Return [x, y] of the center of cell containing provided text 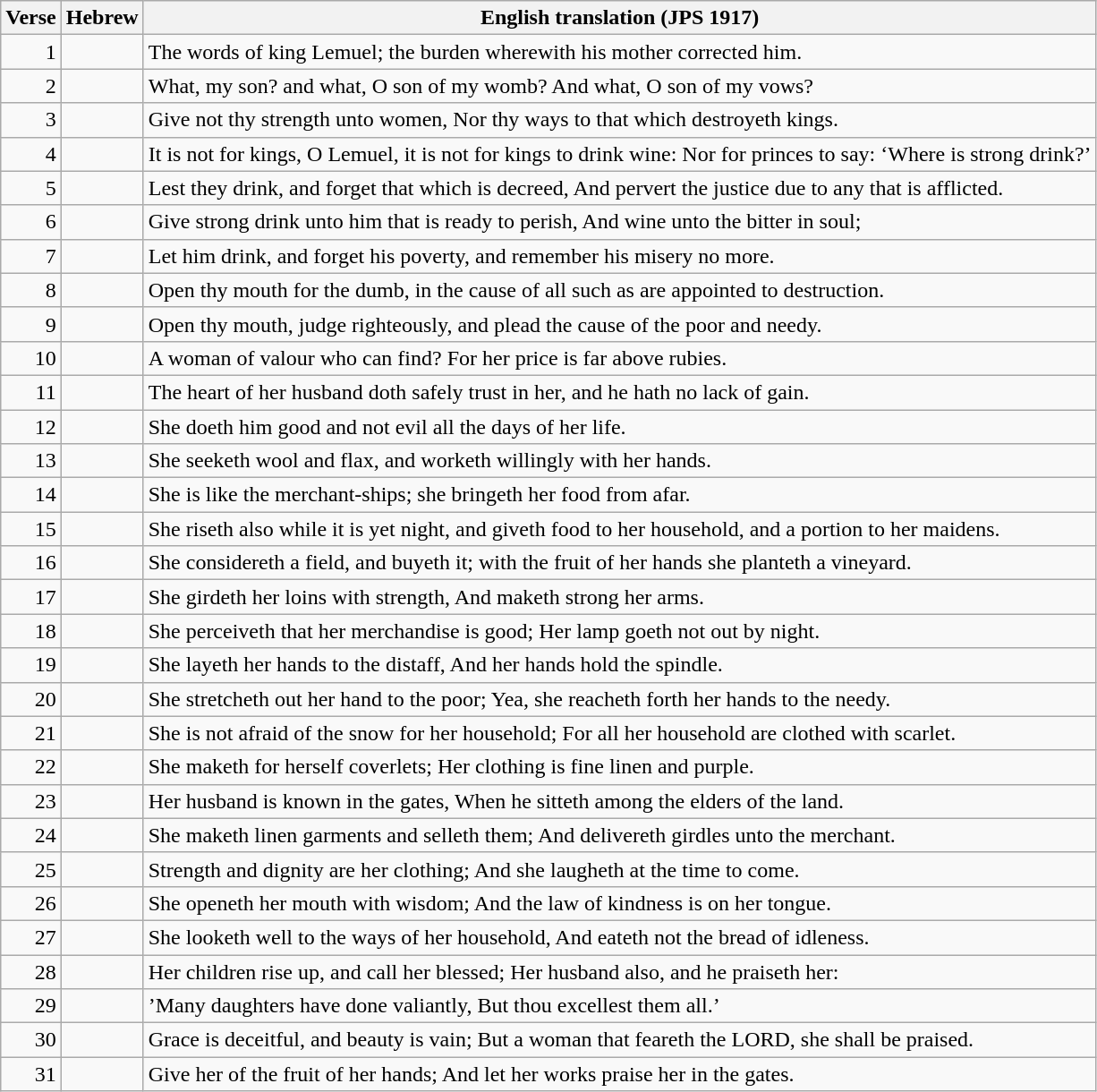
5 [31, 188]
She layeth her hands to the distaff, And her hands hold the spindle. [619, 665]
The words of king Lemuel; the burden wherewith his mother corrected him. [619, 52]
3 [31, 120]
She stretcheth out her hand to the poor; Yea, she reacheth forth her hands to the needy. [619, 699]
8 [31, 290]
She considereth a field, and buyeth it; with the fruit of her hands she planteth a vineyard. [619, 563]
24 [31, 835]
She doeth him good and not evil all the days of her life. [619, 427]
17 [31, 597]
22 [31, 767]
Open thy mouth, judge righteously, and plead the cause of the poor and needy. [619, 324]
27 [31, 937]
14 [31, 495]
21 [31, 733]
Verse [31, 18]
25 [31, 869]
12 [31, 427]
16 [31, 563]
31 [31, 1074]
18 [31, 631]
Grace is deceitful, and beauty is vain; But a woman that feareth the LORD, she shall be praised. [619, 1040]
9 [31, 324]
28 [31, 971]
The heart of her husband doth safely trust in her, and he hath no lack of gain. [619, 392]
Hebrew [102, 18]
26 [31, 903]
11 [31, 392]
She perceiveth that her merchandise is good; Her lamp goeth not out by night. [619, 631]
30 [31, 1040]
Her husband is known in the gates, When he sitteth among the elders of the land. [619, 801]
She is not afraid of the snow for her household; For all her household are clothed with scarlet. [619, 733]
She openeth her mouth with wisdom; And the law of kindness is on her tongue. [619, 903]
1 [31, 52]
She seeketh wool and flax, and worketh willingly with her hands. [619, 461]
Let him drink, and forget his poverty, and remember his misery no more. [619, 256]
29 [31, 1006]
Lest they drink, and forget that which is decreed, And pervert the justice due to any that is afflicted. [619, 188]
Open thy mouth for the dumb, in the cause of all such as are appointed to destruction. [619, 290]
’Many daughters have done valiantly, But thou excellest them all.’ [619, 1006]
Give her of the fruit of her hands; And let her works praise her in the gates. [619, 1074]
She maketh for herself coverlets; Her clothing is fine linen and purple. [619, 767]
13 [31, 461]
4 [31, 154]
She girdeth her loins with strength, And maketh strong her arms. [619, 597]
23 [31, 801]
Give strong drink unto him that is ready to perish, And wine unto the bitter in soul; [619, 222]
It is not for kings, O Lemuel, it is not for kings to drink wine: Nor for princes to say: ‘Where is strong drink?’ [619, 154]
Strength and dignity are her clothing; And she laugheth at the time to come. [619, 869]
What, my son? and what, O son of my womb? And what, O son of my vows? [619, 86]
19 [31, 665]
She maketh linen garments and selleth them; And delivereth girdles unto the merchant. [619, 835]
She is like the merchant-ships; she bringeth her food from afar. [619, 495]
English translation (JPS 1917) [619, 18]
She riseth also while it is yet night, and giveth food to her household, and a portion to her maidens. [619, 529]
6 [31, 222]
Her children rise up, and call her blessed; Her husband also, and he praiseth her: [619, 971]
10 [31, 358]
2 [31, 86]
15 [31, 529]
Give not thy strength unto women, Nor thy ways to that which destroyeth kings. [619, 120]
7 [31, 256]
20 [31, 699]
A woman of valour who can find? For her price is far above rubies. [619, 358]
She looketh well to the ways of her household, And eateth not the bread of idleness. [619, 937]
